Return (x, y) of the center of cell containing provided text 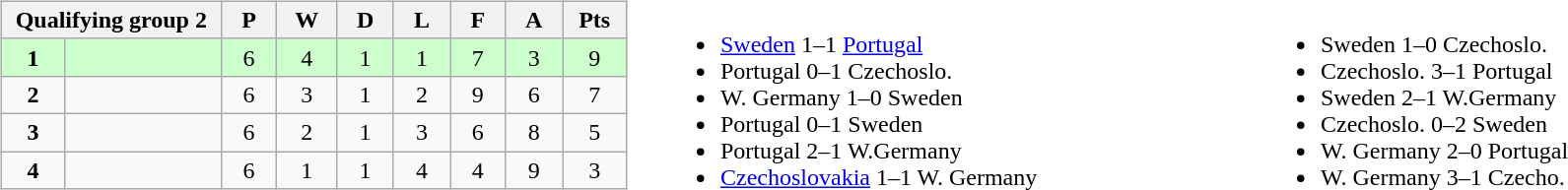
Qualifying group 2 (110, 20)
P (248, 20)
W (307, 20)
L (422, 20)
Pts (595, 20)
8 (534, 132)
D (366, 20)
F (478, 20)
A (534, 20)
5 (595, 132)
